Identify which cell holds the provided text, then report its (x, y) central coordinate. 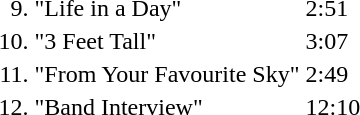
"3 Feet Tall" (167, 41)
"From Your Favourite Sky" (167, 74)
